Return the [x, y] coordinate for the center point of the cell that contains the specified text.  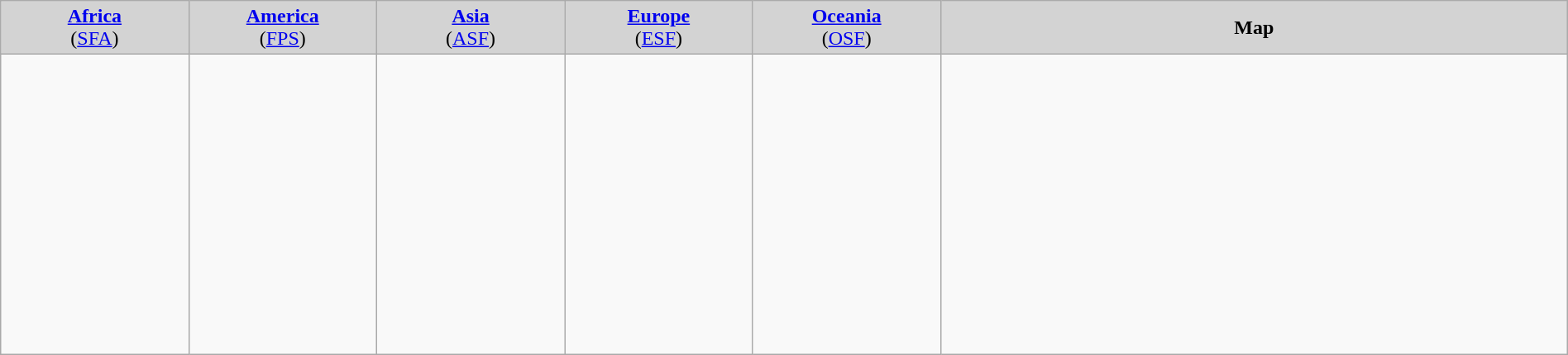
America(FPS) [283, 28]
Map [1254, 28]
Oceania(OSF) [847, 28]
Europe(ESF) [658, 28]
Africa(SFA) [94, 28]
Asia(ASF) [470, 28]
